Find where the given text appears and provide that cell's center as (X, Y) coordinate. 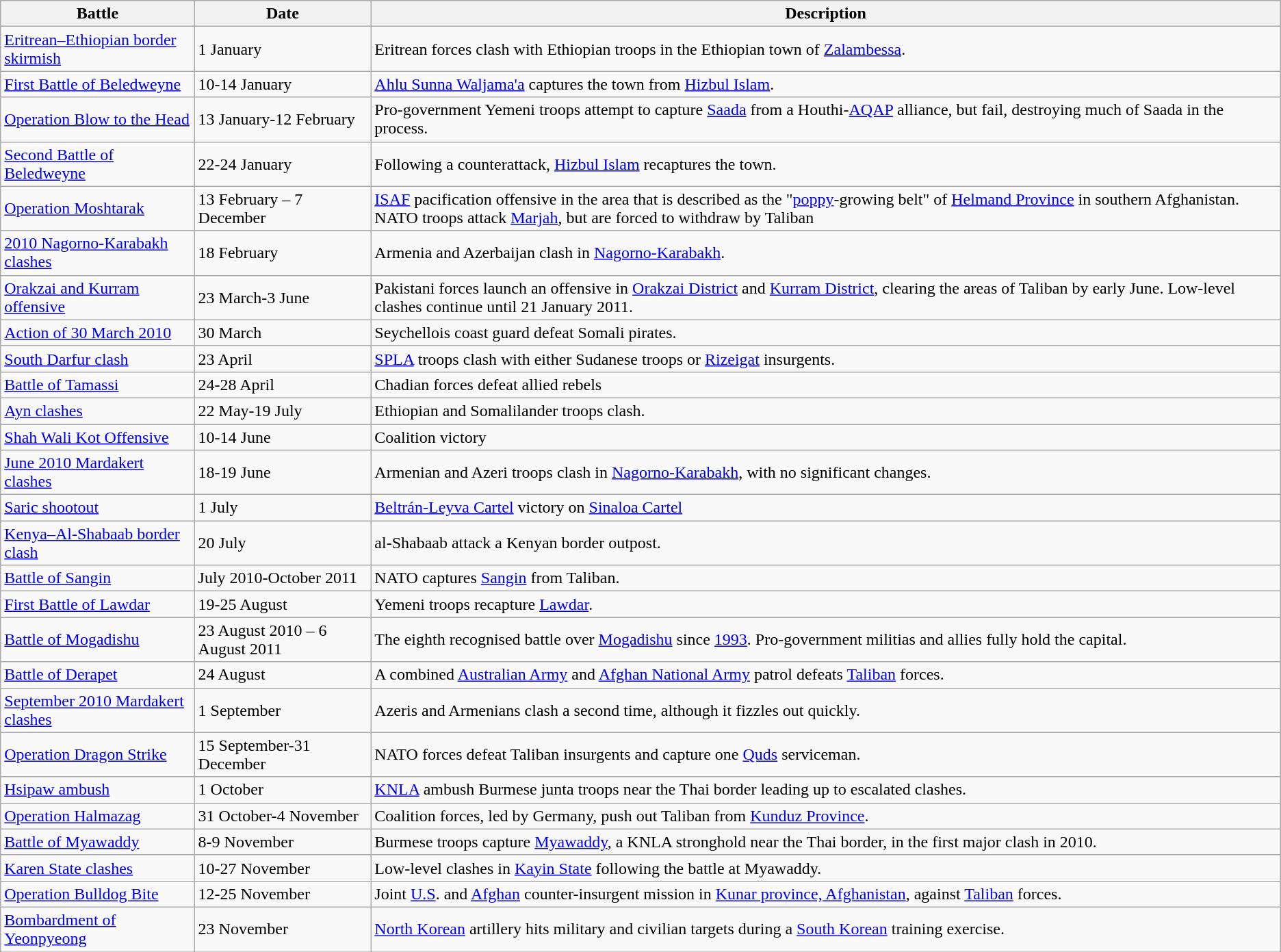
Azeris and Armenians clash a second time, although it fizzles out quickly. (825, 710)
NATO forces defeat Taliban insurgents and capture one Quds serviceman. (825, 754)
15 September-31 December (283, 754)
8-9 November (283, 842)
23 April (283, 359)
1 January (283, 49)
Ahlu Sunna Waljama'a captures the town from Hizbul Islam. (825, 84)
24 August (283, 675)
Low-level clashes in Kayin State following the battle at Myawaddy. (825, 868)
Kenya–Al-Shabaab border clash (97, 543)
A combined Australian Army and Afghan National Army patrol defeats Taliban forces. (825, 675)
Yemeni troops recapture Lawdar. (825, 604)
Pro-government Yemeni troops attempt to capture Saada from a Houthi-AQAP alliance, but fail, destroying much of Saada in the process. (825, 119)
Operation Halmazag (97, 816)
22 May-19 July (283, 411)
Saric shootout (97, 508)
Chadian forces defeat allied rebels (825, 385)
23 March-3 June (283, 297)
The eighth recognised battle over Mogadishu since 1993. Pro-government militias and allies fully hold the capital. (825, 639)
2010 Nagorno-Karabakh clashes (97, 253)
18-19 June (283, 472)
Operation Blow to the Head (97, 119)
20 July (283, 543)
Ayn clashes (97, 411)
Burmese troops capture Myawaddy, a KNLA stronghold near the Thai border, in the first major clash in 2010. (825, 842)
Battle of Tamassi (97, 385)
Eritrean–Ethiopian border skirmish (97, 49)
Coalition victory (825, 437)
Hsipaw ambush (97, 790)
Operation Moshtarak (97, 208)
June 2010 Mardakert clashes (97, 472)
Date (283, 14)
12-25 November (283, 894)
North Korean artillery hits military and civilian targets during a South Korean training exercise. (825, 929)
Action of 30 March 2010 (97, 333)
Battle of Mogadishu (97, 639)
Battle (97, 14)
NATO captures Sangin from Taliban. (825, 578)
30 March (283, 333)
22-24 January (283, 164)
13 February – 7 December (283, 208)
September 2010 Mardakert clashes (97, 710)
31 October-4 November (283, 816)
24-28 April (283, 385)
Shah Wali Kot Offensive (97, 437)
1 July (283, 508)
Seychellois coast guard defeat Somali pirates. (825, 333)
18 February (283, 253)
19-25 August (283, 604)
First Battle of Beledweyne (97, 84)
Armenia and Azerbaijan clash in Nagorno-Karabakh. (825, 253)
Joint U.S. and Afghan counter-insurgent mission in Kunar province, Afghanistan, against Taliban forces. (825, 894)
SPLA troops clash with either Sudanese troops or Rizeigat insurgents. (825, 359)
1 October (283, 790)
Description (825, 14)
Armenian and Azeri troops clash in Nagorno-Karabakh, with no significant changes. (825, 472)
First Battle of Lawdar (97, 604)
KNLA ambush Burmese junta troops near the Thai border leading up to escalated clashes. (825, 790)
Following a counterattack, Hizbul Islam recaptures the town. (825, 164)
13 January-12 February (283, 119)
Karen State clashes (97, 868)
23 August 2010 – 6 August 2011 (283, 639)
Operation Dragon Strike (97, 754)
al-Shabaab attack a Kenyan border outpost. (825, 543)
10-14 January (283, 84)
Operation Bulldog Bite (97, 894)
Battle of Derapet (97, 675)
Coalition forces, led by Germany, push out Taliban from Kunduz Province. (825, 816)
10-14 June (283, 437)
July 2010-October 2011 (283, 578)
Bombardment of Yeonpyeong (97, 929)
Eritrean forces clash with Ethiopian troops in the Ethiopian town of Zalambessa. (825, 49)
Ethiopian and Somalilander troops clash. (825, 411)
Second Battle of Beledweyne (97, 164)
23 November (283, 929)
1 September (283, 710)
Battle of Myawaddy (97, 842)
Beltrán-Leyva Cartel victory on Sinaloa Cartel (825, 508)
10-27 November (283, 868)
Orakzai and Kurram offensive (97, 297)
South Darfur clash (97, 359)
Battle of Sangin (97, 578)
